Return (X, Y) of the center of cell containing provided text 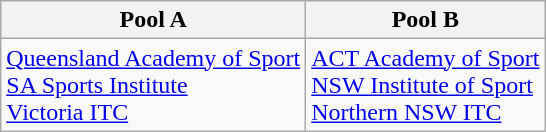
Pool B (426, 20)
ACT Academy of SportNSW Institute of SportNorthern NSW ITC (426, 85)
Queensland Academy of SportSA Sports InstituteVictoria ITC (154, 85)
Pool A (154, 20)
